Scan for the cell matching the given text and deliver its (x, y) coordinate at center. 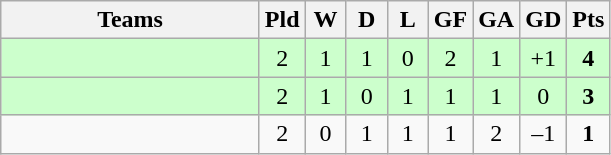
Pld (282, 20)
W (326, 20)
+1 (544, 58)
GD (544, 20)
L (408, 20)
3 (588, 96)
D (366, 20)
–1 (544, 134)
4 (588, 58)
Teams (130, 20)
GA (496, 20)
Pts (588, 20)
GF (450, 20)
